Provide the (X, Y) coordinate of the cell's center where the given text is located.  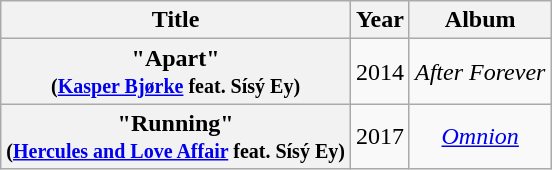
After Forever (480, 72)
Album (480, 20)
Title (176, 20)
Omnion (480, 136)
Year (380, 20)
2017 (380, 136)
"Running"(Hercules and Love Affair feat. Sísý Ey) (176, 136)
"Apart"(Kasper Bjørke feat. Sísý Ey) (176, 72)
2014 (380, 72)
